Capture the cell that displays the provided text and extract its [x, y] central coordinate. 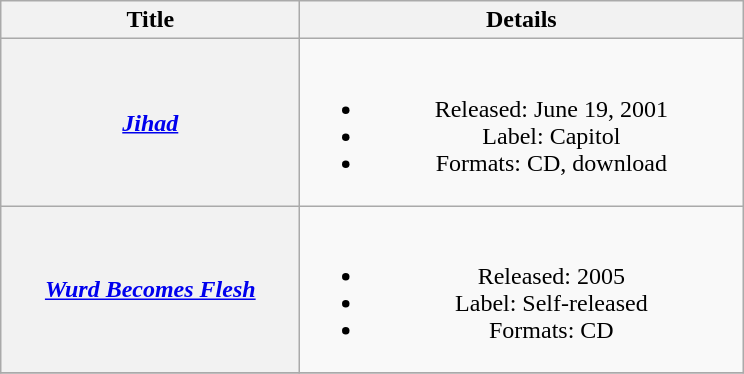
Released: 2005Label: Self-releasedFormats: CD [522, 290]
Title [150, 20]
Details [522, 20]
Jihad [150, 122]
Wurd Becomes Flesh [150, 290]
Released: June 19, 2001Label: CapitolFormats: CD, download [522, 122]
